Output the (x, y) coordinate of the center of the cell containing the given text.  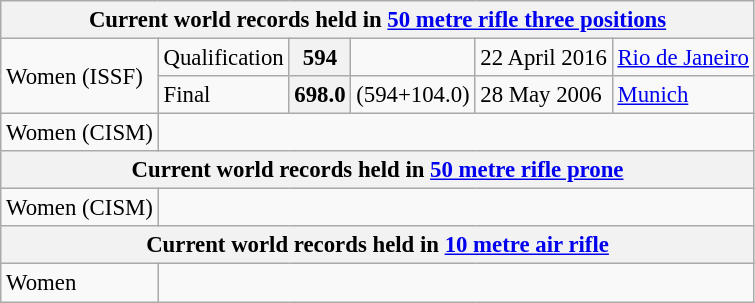
28 May 2006 (544, 95)
Qualification (224, 58)
22 April 2016 (544, 58)
Munich (683, 95)
698.0 (320, 95)
Women (ISSF) (80, 76)
594 (320, 58)
Rio de Janeiro (683, 58)
Women (80, 283)
Current world records held in 50 metre rifle prone (378, 170)
(594+104.0) (413, 95)
Current world records held in 50 metre rifle three positions (378, 20)
Current world records held in 10 metre air rifle (378, 245)
Final (224, 95)
